Determine the [X, Y] coordinate at the center of the cell enclosing the given text.  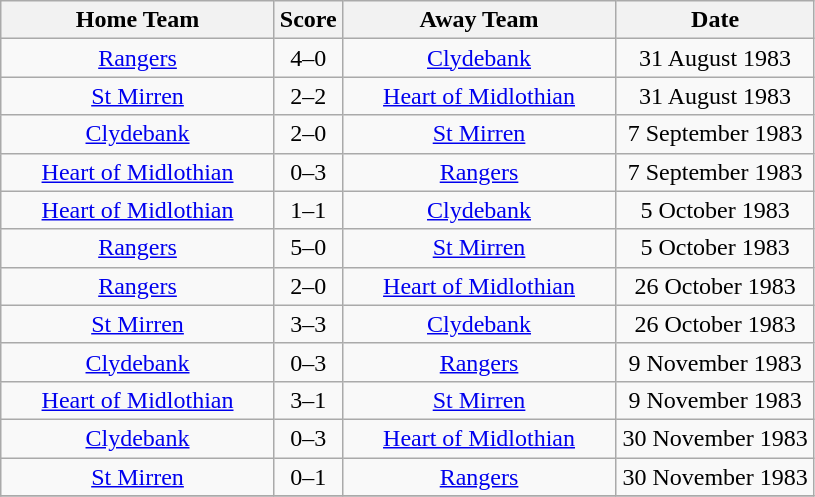
3–3 [308, 324]
3–1 [308, 400]
Away Team [479, 20]
5–0 [308, 248]
0–1 [308, 477]
Score [308, 20]
2–2 [308, 96]
1–1 [308, 210]
Home Team [138, 20]
4–0 [308, 58]
Date [716, 20]
